Pinpoint the cell where the given text exists, returning its (x, y) midpoint coordinate. 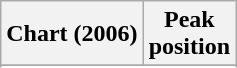
Chart (2006) (72, 34)
Peakposition (189, 34)
